Scan for the cell matching the given text and deliver its (x, y) coordinate at center. 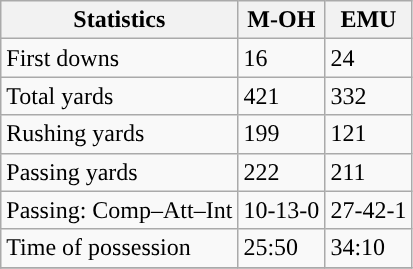
Time of possession (120, 248)
121 (368, 134)
24 (368, 58)
25:50 (282, 248)
Passing: Comp–Att–Int (120, 210)
First downs (120, 58)
34:10 (368, 248)
332 (368, 96)
Rushing yards (120, 134)
Statistics (120, 20)
211 (368, 172)
222 (282, 172)
10-13-0 (282, 210)
EMU (368, 20)
Total yards (120, 96)
199 (282, 134)
M-OH (282, 20)
421 (282, 96)
16 (282, 58)
Passing yards (120, 172)
27-42-1 (368, 210)
